Extract the [X, Y] coordinate from the center of the cell holding the provided text.  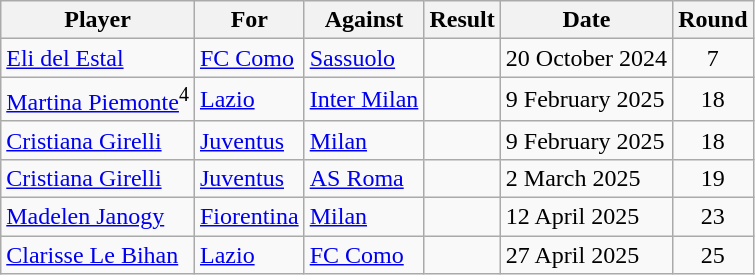
23 [713, 217]
Clarisse Le Bihan [98, 255]
12 April 2025 [586, 217]
Inter Milan [364, 100]
Martina Piemonte4 [98, 100]
Date [586, 20]
Round [713, 20]
For [249, 20]
Sassuolo [364, 58]
Player [98, 20]
AS Roma [364, 178]
19 [713, 178]
Eli del Estal [98, 58]
Fiorentina [249, 217]
Result [462, 20]
Madelen Janogy [98, 217]
2 March 2025 [586, 178]
27 April 2025 [586, 255]
20 October 2024 [586, 58]
25 [713, 255]
7 [713, 58]
Against [364, 20]
